Return (X, Y) of the center of cell containing provided text 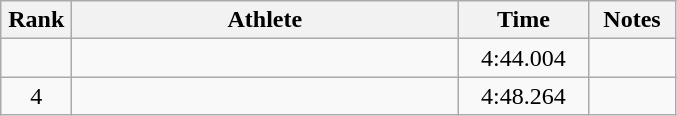
4 (36, 96)
Time (524, 20)
Athlete (265, 20)
Rank (36, 20)
4:44.004 (524, 58)
Notes (632, 20)
4:48.264 (524, 96)
